Return the (x, y) coordinate for the center point of the cell that contains the specified text.  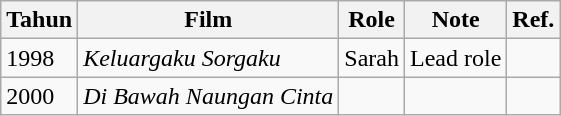
Sarah (372, 58)
2000 (40, 96)
Tahun (40, 20)
Keluargaku Sorgaku (208, 58)
Role (372, 20)
Di Bawah Naungan Cinta (208, 96)
Ref. (534, 20)
Film (208, 20)
Note (455, 20)
Lead role (455, 58)
1998 (40, 58)
